Extract the (X, Y) coordinate from the center of the cell holding the provided text.  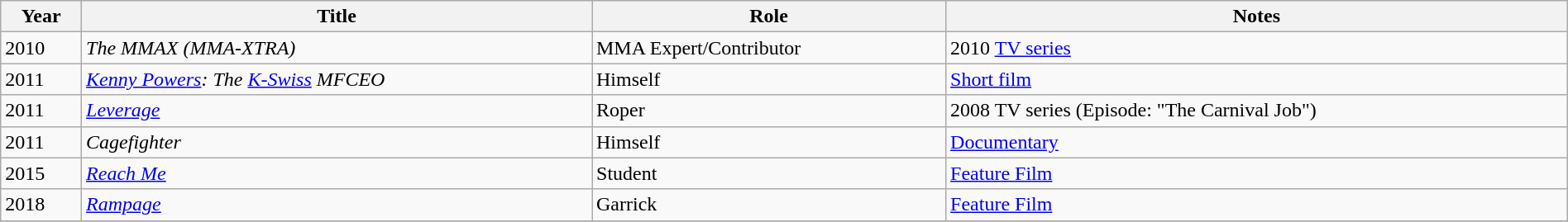
Title (337, 17)
Leverage (337, 111)
2015 (41, 173)
2010 TV series (1257, 48)
Rampage (337, 205)
Notes (1257, 17)
Kenny Powers: The K-Swiss MFCEO (337, 79)
Role (769, 17)
The MMAX (MMA-XTRA) (337, 48)
2010 (41, 48)
Student (769, 173)
Cagefighter (337, 142)
Documentary (1257, 142)
MMA Expert/Contributor (769, 48)
Year (41, 17)
2008 TV series (Episode: "The Carnival Job") (1257, 111)
2018 (41, 205)
Roper (769, 111)
Reach Me (337, 173)
Garrick (769, 205)
Short film (1257, 79)
